Output the [X, Y] coordinate of the center of the cell containing the given text.  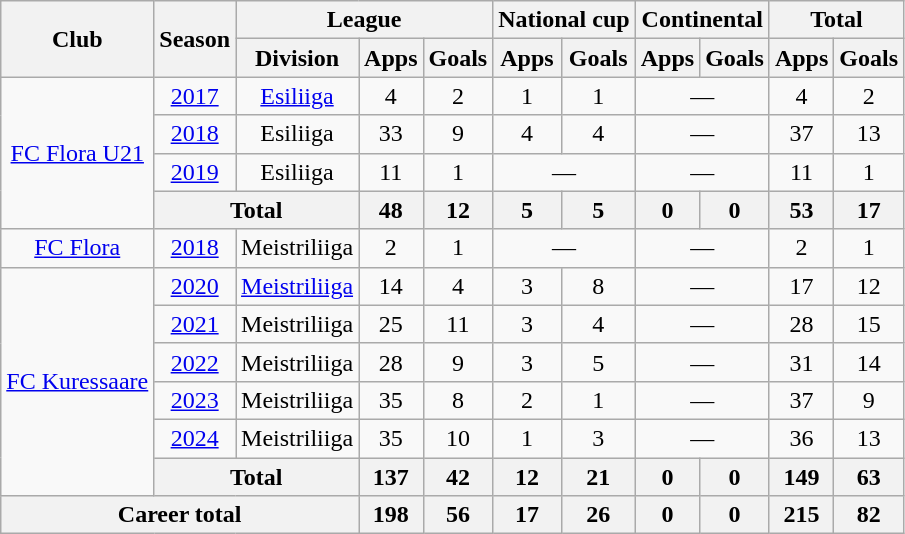
15 [869, 324]
215 [801, 515]
82 [869, 515]
2019 [195, 172]
63 [869, 477]
36 [801, 438]
Division [298, 58]
2021 [195, 324]
2020 [195, 286]
Season [195, 39]
Club [78, 39]
42 [458, 477]
2017 [195, 96]
149 [801, 477]
League [364, 20]
31 [801, 362]
48 [391, 210]
National cup [564, 20]
FC Flora [78, 248]
21 [598, 477]
137 [391, 477]
53 [801, 210]
198 [391, 515]
2022 [195, 362]
10 [458, 438]
2024 [195, 438]
26 [598, 515]
Continental [702, 20]
56 [458, 515]
FC Flora U21 [78, 153]
33 [391, 134]
Career total [180, 515]
2023 [195, 400]
25 [391, 324]
FC Kuressaare [78, 381]
